Scan for the cell matching the given text and deliver its [x, y] coordinate at center. 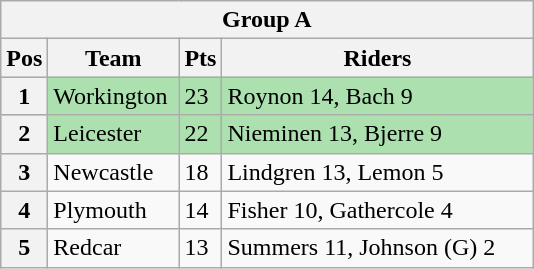
Pos [24, 58]
14 [200, 210]
Redcar [114, 248]
Nieminen 13, Bjerre 9 [378, 134]
2 [24, 134]
Team [114, 58]
13 [200, 248]
23 [200, 96]
Summers 11, Johnson (G) 2 [378, 248]
22 [200, 134]
1 [24, 96]
Plymouth [114, 210]
Pts [200, 58]
Lindgren 13, Lemon 5 [378, 172]
5 [24, 248]
Newcastle [114, 172]
Riders [378, 58]
Group A [267, 20]
Roynon 14, Bach 9 [378, 96]
18 [200, 172]
Fisher 10, Gathercole 4 [378, 210]
Workington [114, 96]
4 [24, 210]
3 [24, 172]
Leicester [114, 134]
